Return (x, y) of the center of cell containing provided text 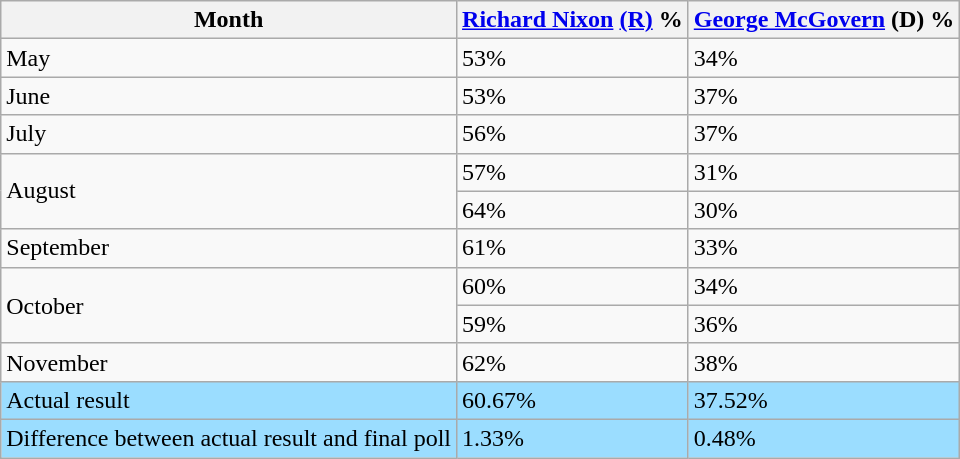
56% (573, 134)
64% (573, 210)
57% (573, 172)
31% (824, 172)
37.52% (824, 400)
Actual result (229, 400)
62% (573, 362)
30% (824, 210)
May (229, 58)
38% (824, 362)
November (229, 362)
59% (573, 324)
33% (824, 248)
61% (573, 248)
1.33% (573, 438)
August (229, 191)
Richard Nixon (R) % (573, 20)
September (229, 248)
June (229, 96)
George McGovern (D) % (824, 20)
October (229, 305)
Difference between actual result and final poll (229, 438)
Month (229, 20)
36% (824, 324)
60.67% (573, 400)
60% (573, 286)
0.48% (824, 438)
July (229, 134)
